Return the (x, y) coordinate for the center point of the cell that contains the specified text.  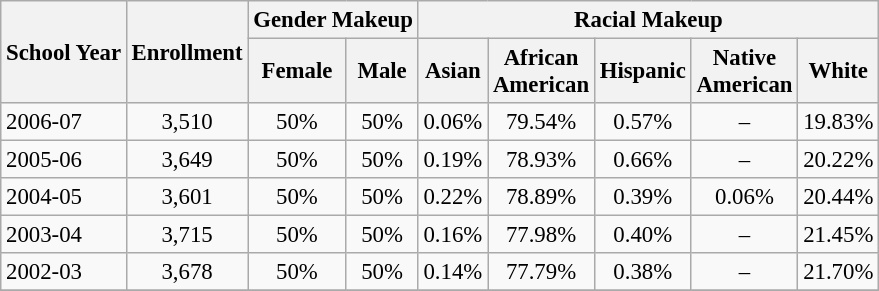
20.44% (838, 197)
African American (542, 72)
2005-06 (64, 160)
0.57% (642, 122)
Racial Makeup (648, 20)
School Year (64, 52)
77.98% (542, 235)
Asian (452, 72)
0.22% (452, 197)
Male (382, 72)
Female (297, 72)
2003-04 (64, 235)
79.54% (542, 122)
Native American (744, 72)
White (838, 72)
19.83% (838, 122)
3,649 (187, 160)
0.16% (452, 235)
Enrollment (187, 52)
Hispanic (642, 72)
Gender Makeup (333, 20)
0.19% (452, 160)
78.89% (542, 197)
2004-05 (64, 197)
21.45% (838, 235)
20.22% (838, 160)
3,715 (187, 235)
3,601 (187, 197)
78.93% (542, 160)
0.40% (642, 235)
0.39% (642, 197)
0.66% (642, 160)
3,510 (187, 122)
2006-07 (64, 122)
